Find where the given text appears and provide that cell's center as [X, Y] coordinate. 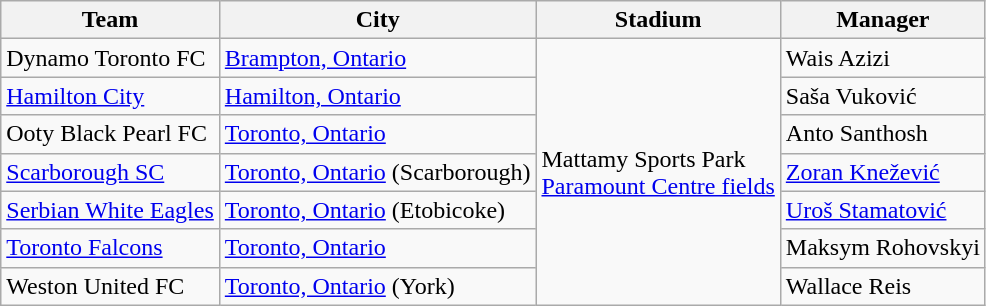
Brampton, Ontario [378, 58]
Hamilton City [110, 96]
Weston United FC [110, 286]
Toronto, Ontario (Scarborough) [378, 172]
Stadium [658, 20]
Uroš Stamatović [882, 210]
Toronto, Ontario (Etobicoke) [378, 210]
Hamilton, Ontario [378, 96]
Scarborough SC [110, 172]
Dynamo Toronto FC [110, 58]
Mattamy Sports ParkParamount Centre fields [658, 172]
Toronto, Ontario (York) [378, 286]
Ooty Black Pearl FC [110, 134]
Wallace Reis [882, 286]
Zoran Knežević [882, 172]
Saša Vuković [882, 96]
Serbian White Eagles [110, 210]
Maksym Rohovskyi [882, 248]
Team [110, 20]
Anto Santhosh [882, 134]
City [378, 20]
Toronto Falcons [110, 248]
Wais Azizi [882, 58]
Manager [882, 20]
